Pinpoint the cell where the given text exists, returning its [X, Y] midpoint coordinate. 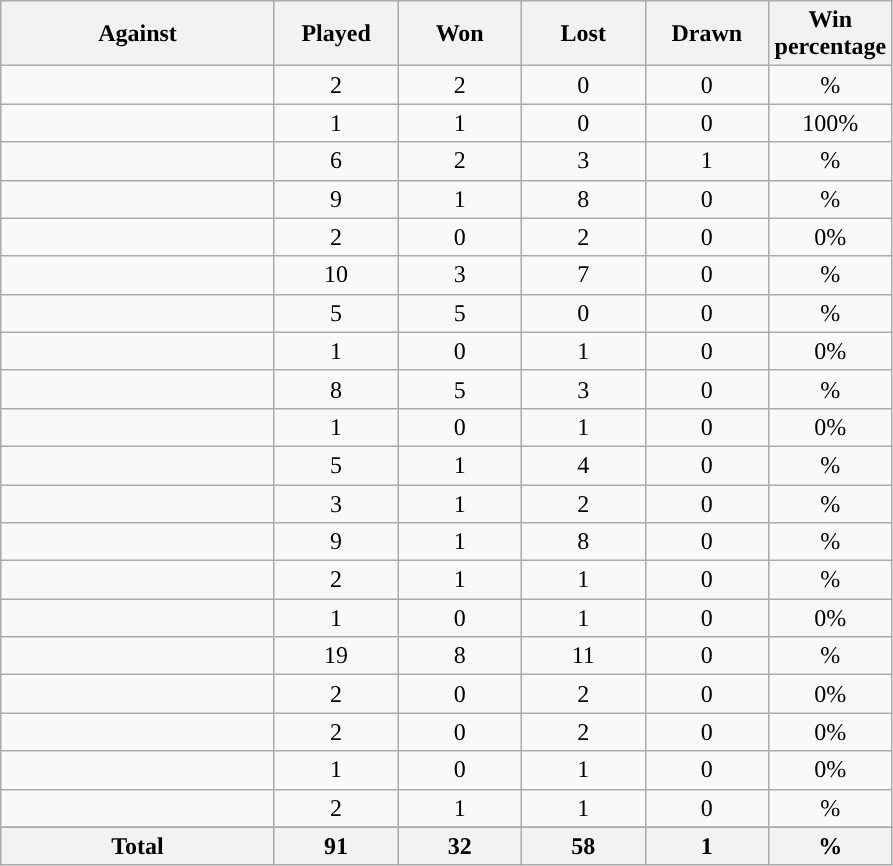
Lost [583, 34]
Won [460, 34]
10 [336, 275]
100% [831, 123]
32 [460, 846]
19 [336, 656]
91 [336, 846]
Total [138, 846]
7 [583, 275]
11 [583, 656]
4 [583, 465]
Win percentage [831, 34]
Drawn [707, 34]
Against [138, 34]
Played [336, 34]
6 [336, 161]
58 [583, 846]
